Determine the (x, y) coordinate at the center of the cell enclosing the given text.  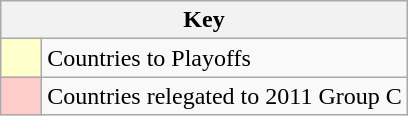
Countries relegated to 2011 Group C (224, 96)
Countries to Playoffs (224, 58)
Key (204, 20)
